Scan for the cell matching the given text and deliver its (X, Y) coordinate at center. 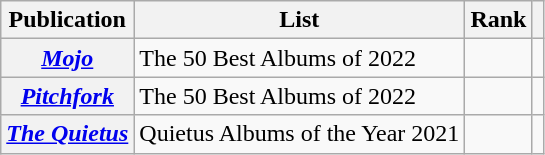
The Quietus (68, 134)
Mojo (68, 58)
Quietus Albums of the Year 2021 (300, 134)
Rank (498, 20)
Pitchfork (68, 96)
List (300, 20)
Publication (68, 20)
